Provide the [x, y] coordinate of the cell's center where the given text is located.  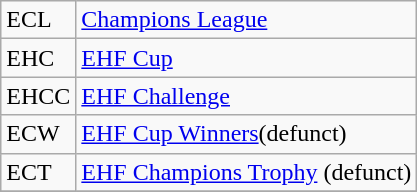
EHF Champions Trophy (defunct) [246, 172]
EHF Cup [246, 58]
Champions League [246, 20]
EHC [38, 58]
ECW [38, 134]
ECT [38, 172]
EHF Challenge [246, 96]
EHF Cup Winners(defunct) [246, 134]
EHCC [38, 96]
ECL [38, 20]
